Scan for the cell matching the given text and deliver its (X, Y) coordinate at center. 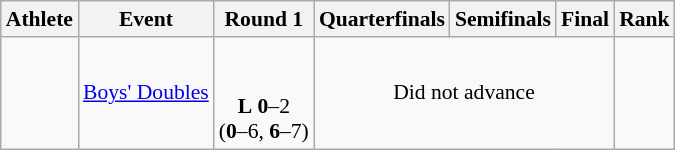
Quarterfinals (382, 19)
L 0–2 (0–6, 6–7) (264, 93)
Event (146, 19)
Round 1 (264, 19)
Final (585, 19)
Boys' Doubles (146, 93)
Did not advance (464, 93)
Semifinals (503, 19)
Rank (644, 19)
Athlete (40, 19)
